Determine the (X, Y) coordinate at the center of the cell enclosing the given text.  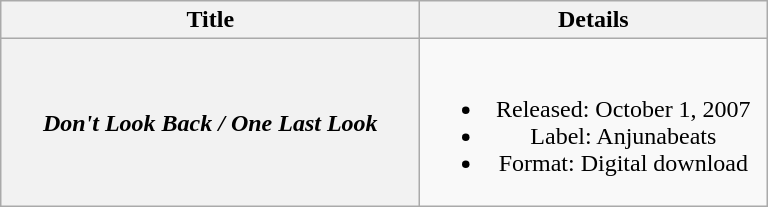
Don't Look Back / One Last Look (210, 122)
Title (210, 20)
Details (594, 20)
Released: October 1, 2007Label: AnjunabeatsFormat: Digital download (594, 122)
